Search for the cell housing the specified text and yield its (x, y) center coordinate. 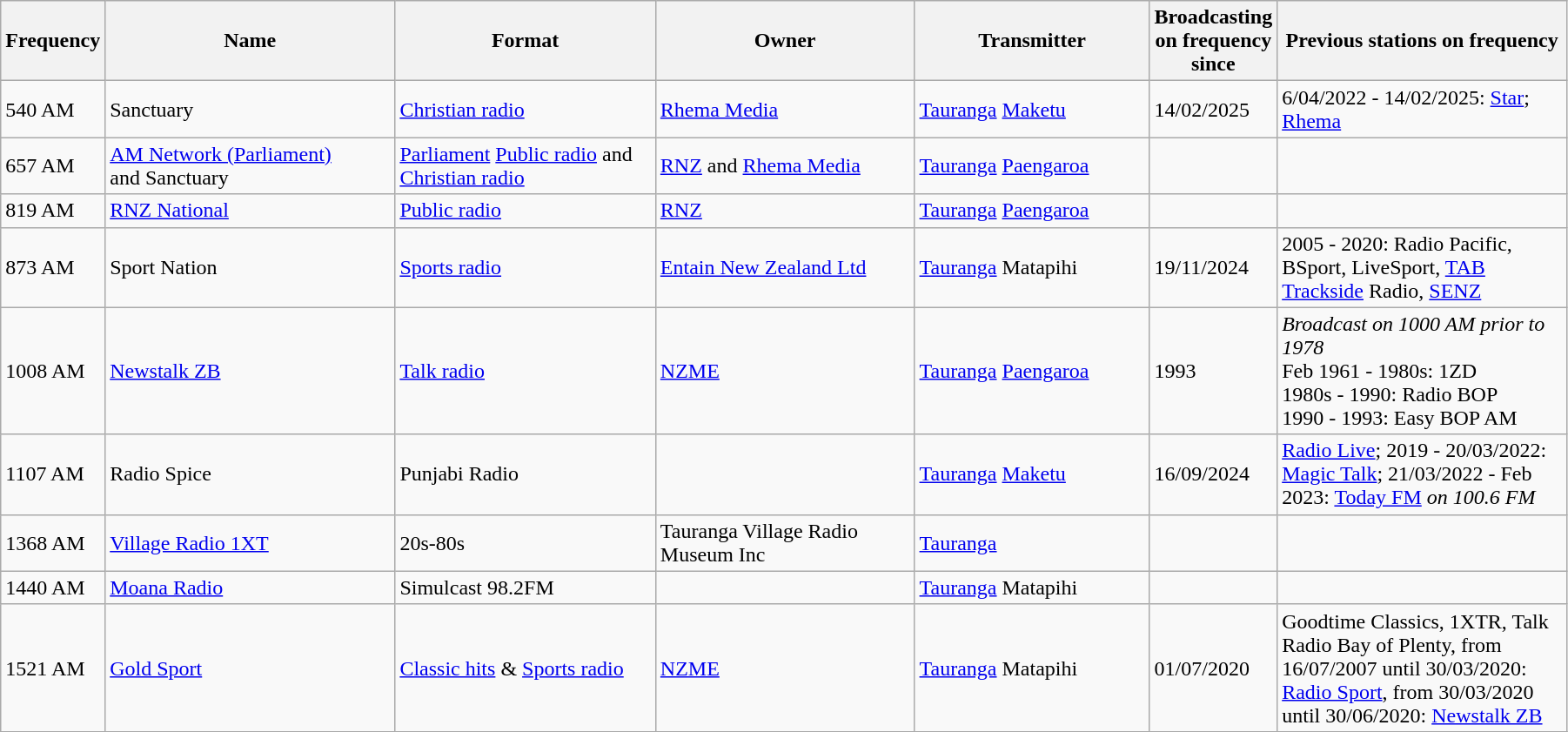
Public radio (526, 211)
Frequency (53, 41)
2005 - 2020: Radio Pacific, BSport, LiveSport, TAB Trackside Radio, SENZ (1422, 267)
873 AM (53, 267)
1107 AM (53, 474)
RNZ and Rhema Media (785, 165)
6/04/2022 - 14/02/2025: Star; Rhema (1422, 110)
01/07/2020 (1213, 668)
Format (526, 41)
540 AM (53, 110)
657 AM (53, 165)
Sport Nation (251, 267)
Parliament Public radio and Christian radio (526, 165)
Broadcasting on frequency since (1213, 41)
Radio Live; 2019 - 20/03/2022: Magic Talk; 21/03/2022 - Feb 2023: Today FM on 100.6 FM (1422, 474)
1521 AM (53, 668)
RNZ National (251, 211)
Sports radio (526, 267)
Sanctuary (251, 110)
Village Radio 1XT (251, 543)
Newstalk ZB (251, 371)
Simulcast 98.2FM (526, 588)
14/02/2025 (1213, 110)
Name (251, 41)
Talk radio (526, 371)
16/09/2024 (1213, 474)
Gold Sport (251, 668)
RNZ (785, 211)
Goodtime Classics, 1XTR, Talk Radio Bay of Plenty, from 16/07/2007 until 30/03/2020: Radio Sport, from 30/03/2020 until 30/06/2020: Newstalk ZB (1422, 668)
Punjabi Radio (526, 474)
819 AM (53, 211)
Entain New Zealand Ltd (785, 267)
Previous stations on frequency (1422, 41)
Radio Spice (251, 474)
Rhema Media (785, 110)
1440 AM (53, 588)
Tauranga Village Radio Museum Inc (785, 543)
Christian radio (526, 110)
Classic hits & Sports radio (526, 668)
Owner (785, 41)
1993 (1213, 371)
1008 AM (53, 371)
20s-80s (526, 543)
Transmitter (1032, 41)
Tauranga (1032, 543)
1368 AM (53, 543)
19/11/2024 (1213, 267)
Moana Radio (251, 588)
AM Network (Parliament) and Sanctuary (251, 165)
Broadcast on 1000 AM prior to 1978 Feb 1961 - 1980s: 1ZD 1980s - 1990: Radio BOP 1990 - 1993: Easy BOP AM (1422, 371)
